Output the [X, Y] coordinate of the center of the cell containing the given text.  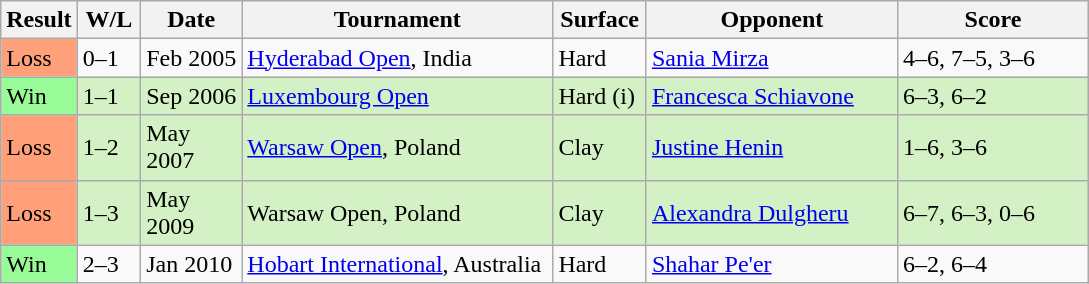
May 2009 [192, 212]
Date [192, 20]
1–6, 3–6 [992, 148]
4–6, 7–5, 3–6 [992, 58]
Francesca Schiavone [772, 96]
Tournament [398, 20]
1–1 [109, 96]
0–1 [109, 58]
Hard (i) [600, 96]
Sania Mirza [772, 58]
May 2007 [192, 148]
2–3 [109, 264]
Opponent [772, 20]
W/L [109, 20]
Score [992, 20]
Feb 2005 [192, 58]
Hyderabad Open, India [398, 58]
Shahar Pe'er [772, 264]
Surface [600, 20]
Hobart International, Australia [398, 264]
1–3 [109, 212]
Justine Henin [772, 148]
6–3, 6–2 [992, 96]
1–2 [109, 148]
Alexandra Dulgheru [772, 212]
Jan 2010 [192, 264]
Sep 2006 [192, 96]
6–2, 6–4 [992, 264]
Luxembourg Open [398, 96]
6–7, 6–3, 0–6 [992, 212]
Result [39, 20]
